Output the (x, y) coordinate of the center of the cell containing the given text.  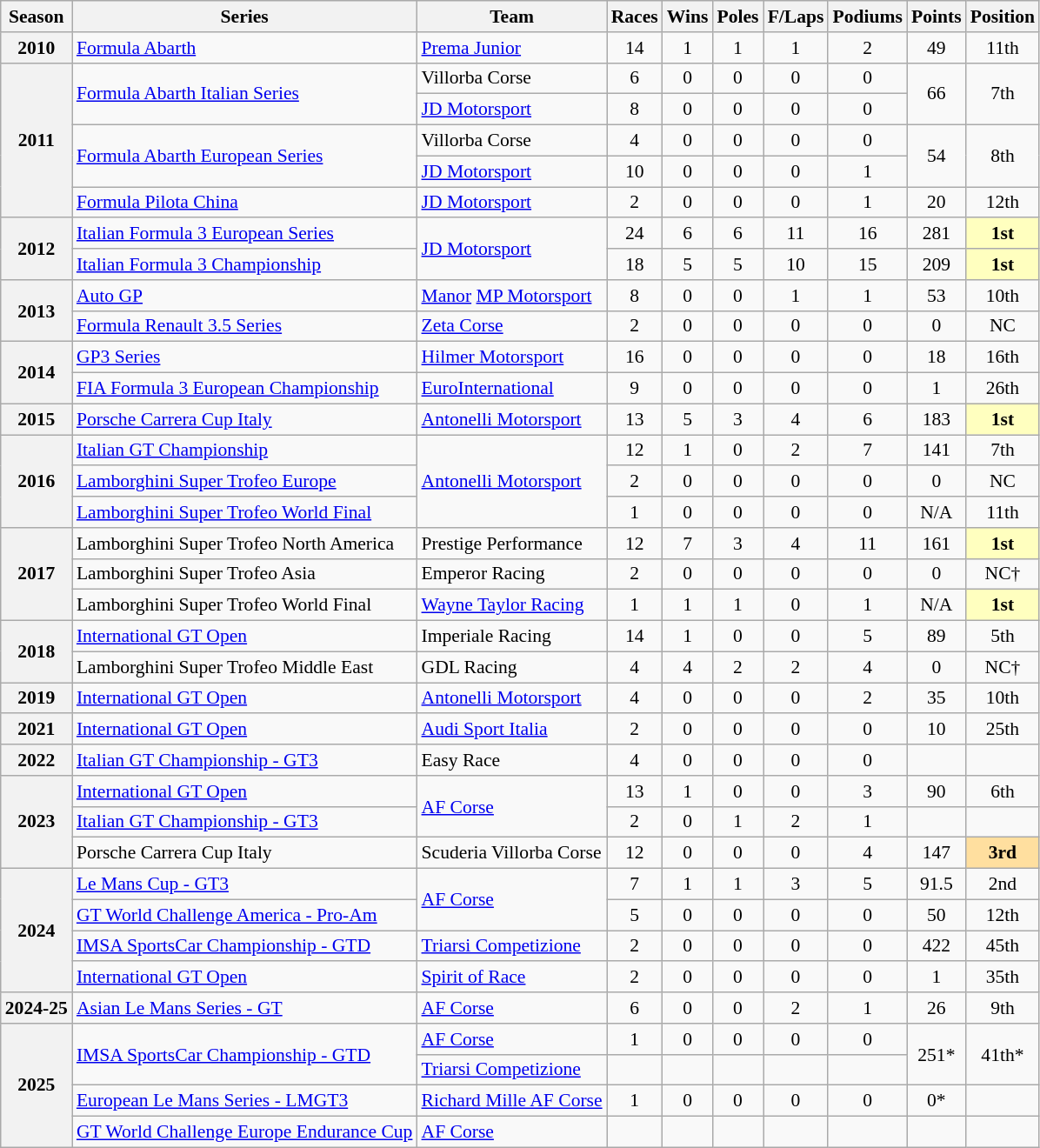
2025 (37, 1085)
9th (1003, 1008)
Formula Renault 3.5 Series (245, 326)
8th (1003, 157)
89 (937, 637)
Podiums (868, 17)
141 (937, 451)
161 (937, 544)
Zeta Corse (511, 326)
2012 (37, 249)
GDL Racing (511, 667)
422 (937, 946)
Lamborghini Super Trofeo Middle East (245, 667)
Series (245, 17)
Manor MP Motorsport (511, 296)
Scuderia Villorba Corse (511, 853)
Team (511, 17)
Lamborghini Super Trofeo North America (245, 544)
Lamborghini Super Trofeo Europe (245, 482)
Races (635, 17)
Italian Formula 3 Championship (245, 264)
Imperiale Racing (511, 637)
Prestige Performance (511, 544)
209 (937, 264)
2018 (37, 652)
Hilmer Motorsport (511, 357)
45th (1003, 946)
Le Mans Cup - GT3 (245, 884)
Formula Pilota China (245, 203)
F/Laps (797, 17)
41th* (1003, 1054)
Formula Abarth Italian Series (245, 94)
2021 (37, 730)
Formula Abarth (245, 48)
2015 (37, 419)
Position (1003, 17)
Emperor Racing (511, 574)
2023 (37, 823)
Easy Race (511, 760)
90 (937, 791)
Audi Sport Italia (511, 730)
2022 (37, 760)
Season (37, 17)
25th (1003, 730)
GT World Challenge America - Pro-Am (245, 915)
49 (937, 48)
Wins (688, 17)
2017 (37, 574)
Italian Formula 3 European Series (245, 234)
66 (937, 94)
50 (937, 915)
GT World Challenge Europe Endurance Cup (245, 1132)
24 (635, 234)
Formula Abarth European Series (245, 157)
251* (937, 1054)
Points (937, 17)
15 (868, 264)
54 (937, 157)
EuroInternational (511, 389)
Prema Junior (511, 48)
Lamborghini Super Trofeo Asia (245, 574)
2014 (37, 372)
281 (937, 234)
0* (937, 1101)
GP3 Series (245, 357)
26th (1003, 389)
Auto GP (245, 296)
35th (1003, 978)
2013 (37, 311)
3rd (1003, 853)
Wayne Taylor Racing (511, 605)
2010 (37, 48)
20 (937, 203)
183 (937, 419)
2019 (37, 698)
6th (1003, 791)
53 (937, 296)
European Le Mans Series - LMGT3 (245, 1101)
91.5 (937, 884)
2nd (1003, 884)
35 (937, 698)
16th (1003, 357)
26 (937, 1008)
9 (635, 389)
Spirit of Race (511, 978)
Poles (737, 17)
2024-25 (37, 1008)
147 (937, 853)
5th (1003, 637)
2024 (37, 931)
FIA Formula 3 European Championship (245, 389)
2011 (37, 140)
Richard Mille AF Corse (511, 1101)
Italian GT Championship (245, 451)
Asian Le Mans Series - GT (245, 1008)
2016 (37, 482)
